Extract the [X, Y] coordinate from the center of the cell holding the provided text.  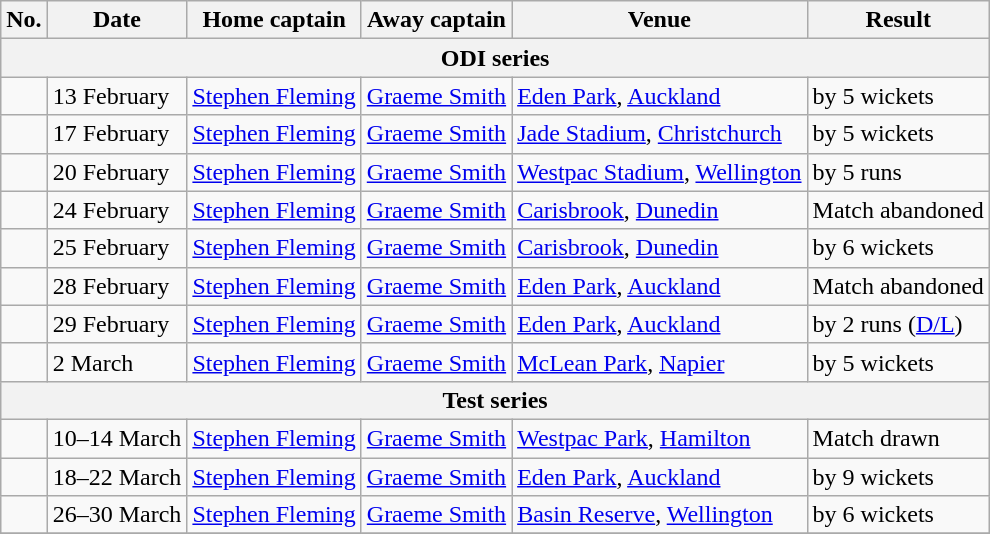
28 February [117, 286]
Away captain [436, 20]
25 February [117, 248]
McLean Park, Napier [660, 362]
24 February [117, 210]
20 February [117, 172]
Westpac Stadium, Wellington [660, 172]
Basin Reserve, Wellington [660, 515]
Westpac Park, Hamilton [660, 438]
Venue [660, 20]
Home captain [274, 20]
17 February [117, 134]
Match drawn [898, 438]
2 March [117, 362]
ODI series [496, 58]
by 5 runs [898, 172]
Test series [496, 400]
29 February [117, 324]
10–14 March [117, 438]
Date [117, 20]
No. [24, 20]
26–30 March [117, 515]
Result [898, 20]
by 9 wickets [898, 477]
Jade Stadium, Christchurch [660, 134]
by 2 runs (D/L) [898, 324]
18–22 March [117, 477]
13 February [117, 96]
